Detect which cell encompasses the target text, then output its (x, y) center coordinate. 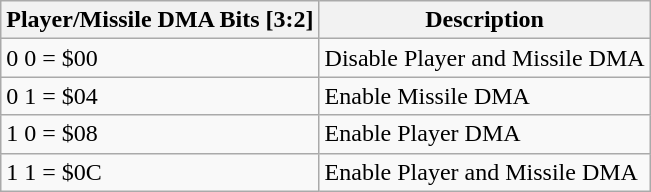
Enable Player DMA (484, 134)
Enable Player and Missile DMA (484, 172)
0 0 = $00 (160, 58)
1 0 = $08 (160, 134)
Disable Player and Missile DMA (484, 58)
Description (484, 20)
0 1 = $04 (160, 96)
Enable Missile DMA (484, 96)
1 1 = $0C (160, 172)
Player/Missile DMA Bits [3:2] (160, 20)
